Extract the (X, Y) coordinate from the center of the cell holding the provided text.  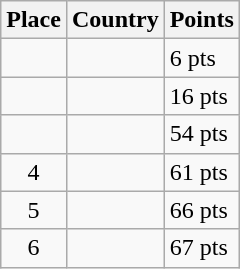
54 pts (202, 134)
5 (34, 210)
Place (34, 20)
67 pts (202, 248)
16 pts (202, 96)
6 (34, 248)
4 (34, 172)
66 pts (202, 210)
6 pts (202, 58)
61 pts (202, 172)
Points (202, 20)
Country (115, 20)
